Find where the given text appears and provide that cell's center as (x, y) coordinate. 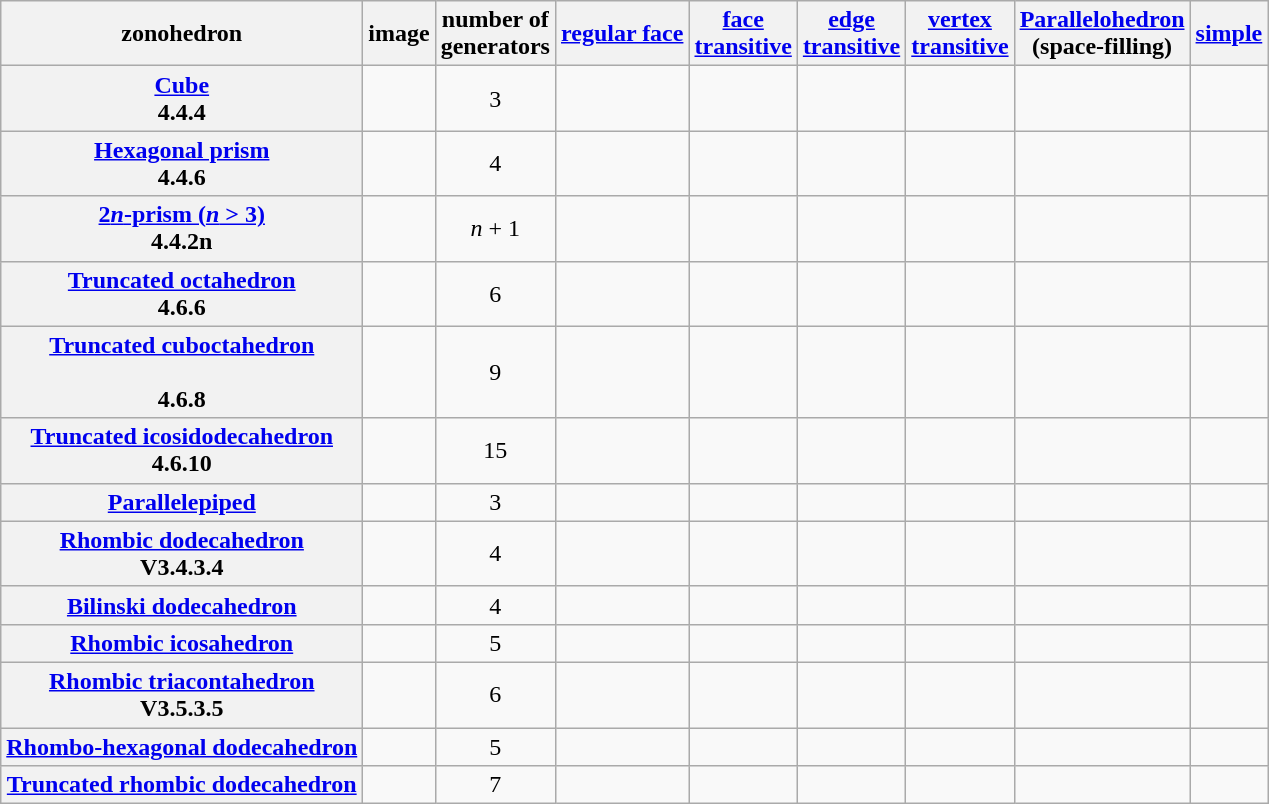
image (399, 34)
Truncated icosidodecahedron4.6.10 (182, 450)
facetransitive (743, 34)
vertextransitive (960, 34)
number ofgenerators (495, 34)
Rhombic triacontahedronV3.5.3.5 (182, 694)
Parallelohedron(space-filling) (1102, 34)
Rhombo-hexagonal dodecahedron (182, 747)
Rhombic dodecahedronV3.4.3.4 (182, 554)
9 (495, 372)
15 (495, 450)
2n-prism (n > 3)4.4.2n (182, 228)
Cube4.4.4 (182, 98)
Parallelepiped (182, 502)
7 (495, 785)
Hexagonal prism4.4.6 (182, 164)
zonohedron (182, 34)
n + 1 (495, 228)
Truncated cuboctahedron4.6.8 (182, 372)
Rhombic icosahedron (182, 643)
Bilinski dodecahedron (182, 605)
simple (1229, 34)
Truncated rhombic dodecahedron (182, 785)
Truncated octahedron4.6.6 (182, 294)
regular face (622, 34)
edgetransitive (851, 34)
